Determine the [X, Y] coordinate at the center of the cell enclosing the given text.  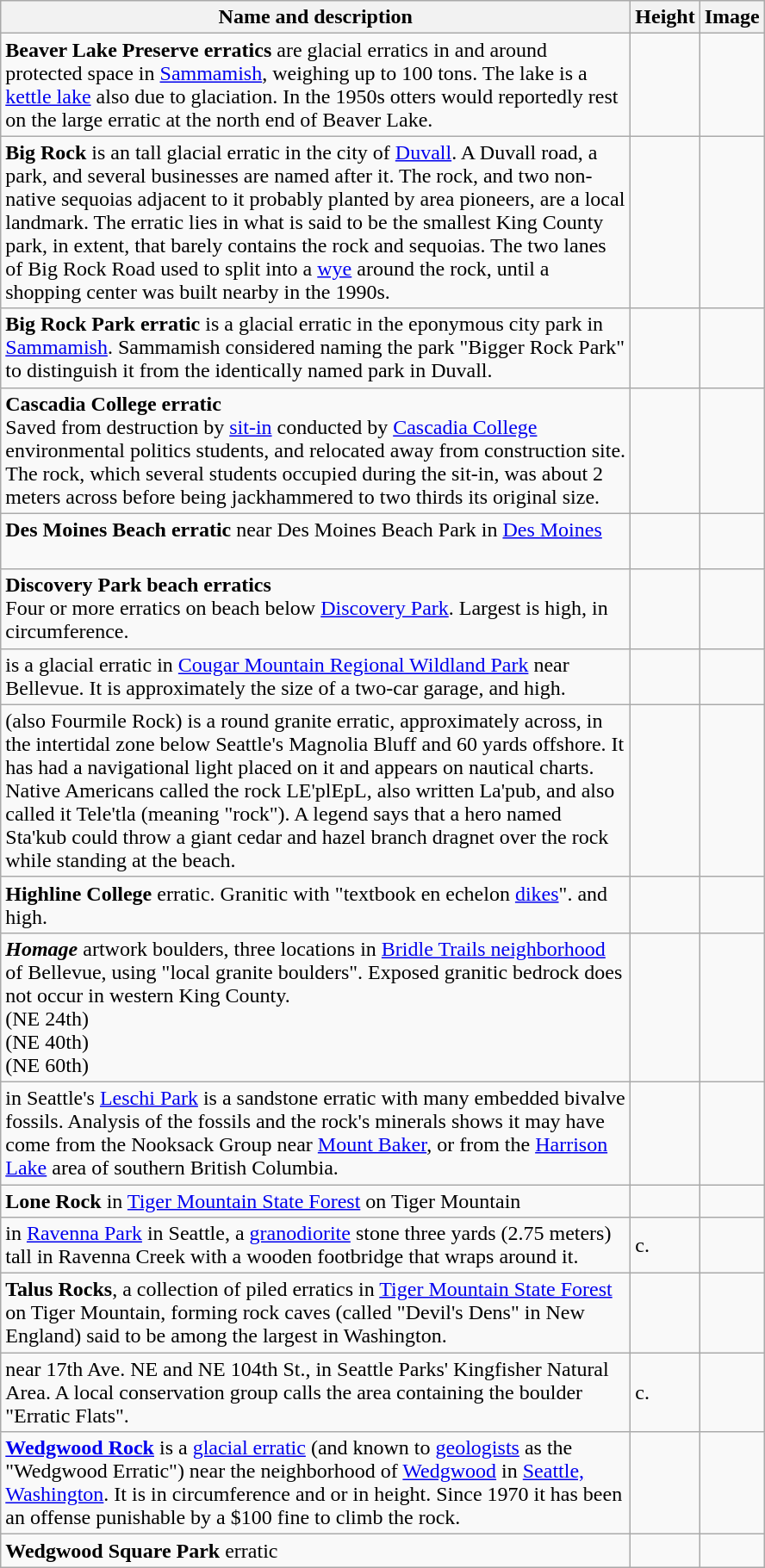
Wedgwood Square Park erratic [315, 1551]
Height [665, 17]
Lone Rock in Tiger Mountain State Forest on Tiger Mountain [315, 1201]
Image [732, 17]
Name and description [315, 17]
is a glacial erratic in Cougar Mountain Regional Wildland Park near Bellevue. It is approximately the size of a two-car garage, and high. [315, 677]
Des Moines Beach erratic near Des Moines Beach Park in Des Moines [315, 541]
Discovery Park beach erraticsFour or more erratics on beach below Discovery Park. Largest is high, in circumference. [315, 609]
in Ravenna Park in Seattle, a granodiorite stone three yards (2.75 meters) tall in Ravenna Creek with a wooden footbridge that wraps around it. [315, 1245]
Highline College erratic. Granitic with "textbook en echelon dikes". and high. [315, 904]
